Output the (X, Y) coordinate of the center of the cell containing the given text.  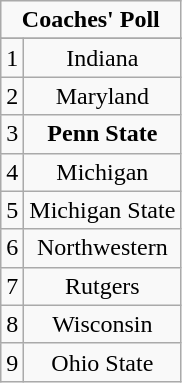
Ohio State (102, 362)
8 (12, 324)
1 (12, 58)
Michigan State (102, 210)
2 (12, 96)
3 (12, 134)
Michigan (102, 172)
Penn State (102, 134)
9 (12, 362)
Rutgers (102, 286)
7 (12, 286)
Indiana (102, 58)
4 (12, 172)
Wisconsin (102, 324)
Northwestern (102, 248)
Maryland (102, 96)
5 (12, 210)
6 (12, 248)
Coaches' Poll (91, 20)
